Output the (x, y) coordinate of the center of the cell containing the given text.  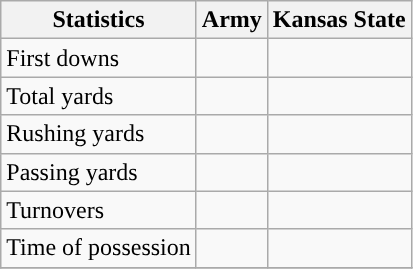
Rushing yards (99, 134)
First downs (99, 58)
Kansas State (339, 20)
Statistics (99, 20)
Passing yards (99, 172)
Army (232, 20)
Total yards (99, 96)
Turnovers (99, 210)
Time of possession (99, 248)
